Pinpoint the cell where the given text exists, returning its [X, Y] midpoint coordinate. 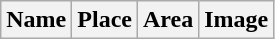
Name [36, 20]
Area [168, 20]
Image [236, 20]
Place [105, 20]
